Find where the given text appears and provide that cell's center as (x, y) coordinate. 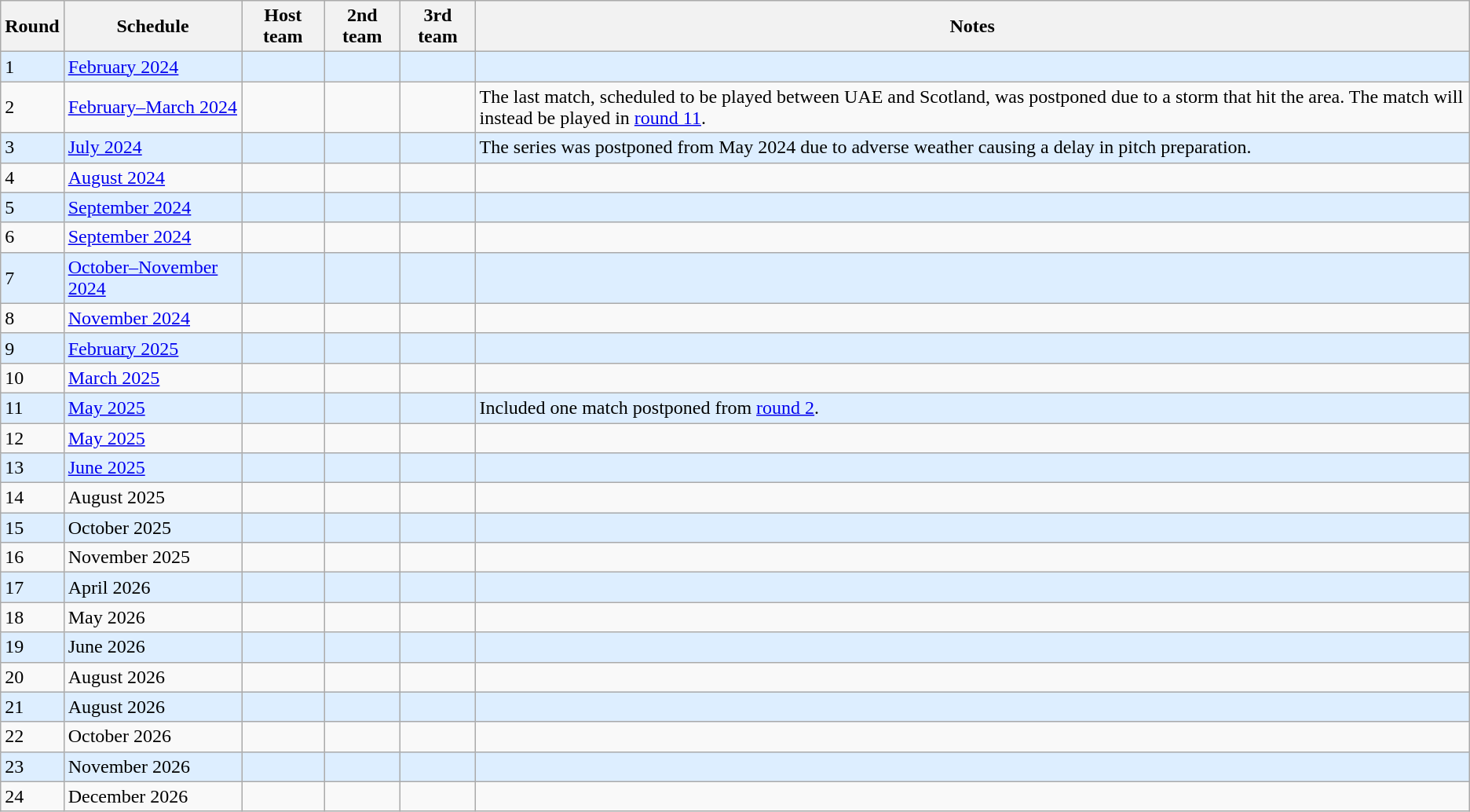
February–March 2024 (152, 107)
December 2026 (152, 796)
16 (32, 558)
13 (32, 468)
10 (32, 378)
20 (32, 677)
November 2024 (152, 318)
November 2025 (152, 558)
The series was postponed from May 2024 due to adverse weather causing a delay in pitch preparation. (972, 148)
21 (32, 707)
22 (32, 737)
October 2025 (152, 528)
February 2025 (152, 348)
18 (32, 617)
17 (32, 587)
Notes (972, 27)
24 (32, 796)
Schedule (152, 27)
1 (32, 67)
15 (32, 528)
14 (32, 498)
Included one match postponed from round 2. (972, 408)
4 (32, 177)
June 2026 (152, 647)
19 (32, 647)
April 2026 (152, 587)
Host team (283, 27)
11 (32, 408)
6 (32, 237)
23 (32, 766)
March 2025 (152, 378)
9 (32, 348)
2nd team (363, 27)
October–November 2024 (152, 278)
February 2024 (152, 67)
October 2026 (152, 737)
Round (32, 27)
2 (32, 107)
5 (32, 207)
3rd team (438, 27)
3 (32, 148)
July 2024 (152, 148)
8 (32, 318)
November 2026 (152, 766)
May 2026 (152, 617)
August 2025 (152, 498)
August 2024 (152, 177)
12 (32, 437)
7 (32, 278)
June 2025 (152, 468)
